Locate the cell with the specified text and output its (X, Y) center coordinate. 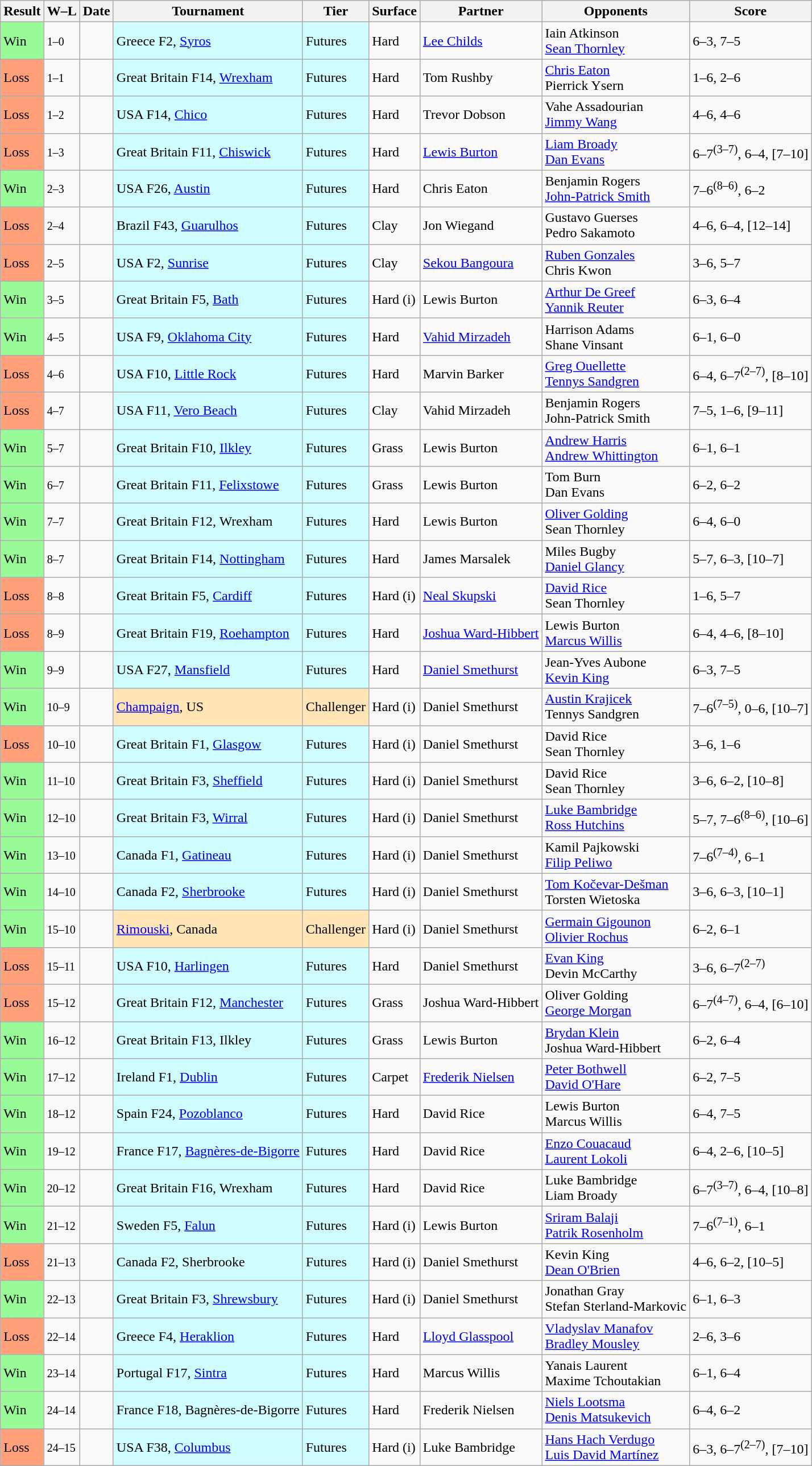
Rimouski, Canada (208, 928)
6–2, 7–5 (751, 1077)
19–12 (61, 1151)
22–14 (61, 1336)
Canada F1, Gatineau (208, 854)
Iain Atkinson Sean Thornley (616, 41)
24–15 (61, 1447)
Great Britain F12, Wrexham (208, 522)
6–1, 6–0 (751, 337)
Great Britain F16, Wrexham (208, 1188)
4–6, 6–4, [12–14] (751, 225)
20–12 (61, 1188)
Kevin King Dean O'Brien (616, 1262)
Result (22, 11)
Ireland F1, Dublin (208, 1077)
21–13 (61, 1262)
Great Britain F11, Chiswick (208, 151)
Liam Broady Dan Evans (616, 151)
6–4, 6–0 (751, 522)
Opponents (616, 11)
6–2, 6–2 (751, 485)
6–3, 6–7(2–7), [7–10] (751, 1447)
6–2, 6–4 (751, 1040)
6–3, 6–4 (751, 299)
Great Britain F3, Shrewsbury (208, 1299)
Andrew Harris Andrew Whittington (616, 447)
6–4, 6–2 (751, 1410)
Sweden F5, Falun (208, 1225)
9–9 (61, 670)
Hans Hach Verdugo Luis David Martínez (616, 1447)
Austin Krajicek Tennys Sandgren (616, 707)
24–14 (61, 1410)
11–10 (61, 781)
6–7(3–7), 6–4, [7–10] (751, 151)
USA F9, Oklahoma City (208, 337)
Great Britain F19, Roehampton (208, 633)
5–7, 7–6(8–6), [10–6] (751, 818)
Tom Burn Dan Evans (616, 485)
7–6(7–5), 0–6, [10–7] (751, 707)
Neal Skupski (481, 596)
USA F27, Mansfield (208, 670)
Great Britain F14, Wrexham (208, 77)
10–9 (61, 707)
Sriram Balaji Patrik Rosenholm (616, 1225)
8–7 (61, 559)
17–12 (61, 1077)
15–12 (61, 1002)
Chris Eaton (481, 189)
6–1, 6–4 (751, 1373)
Great Britain F5, Bath (208, 299)
Kamil Pajkowski Filip Peliwo (616, 854)
USA F14, Chico (208, 115)
Marcus Willis (481, 1373)
Carpet (395, 1077)
Portugal F17, Sintra (208, 1373)
Enzo Couacaud Laurent Lokoli (616, 1151)
6–7(4–7), 6–4, [6–10] (751, 1002)
Luke Bambridge (481, 1447)
Miles Bugby Daniel Glancy (616, 559)
France F17, Bagnères-de-Bigorre (208, 1151)
8–9 (61, 633)
Partner (481, 11)
Arthur De Greef Yannik Reuter (616, 299)
Jonathan Gray Stefan Sterland-Markovic (616, 1299)
Germain Gigounon Olivier Rochus (616, 928)
Luke Bambridge Liam Broady (616, 1188)
USA F2, Sunrise (208, 263)
Lee Childs (481, 41)
Greg Ouellette Tennys Sandgren (616, 373)
3–6, 5–7 (751, 263)
Tournament (208, 11)
6–4, 2–6, [10–5] (751, 1151)
14–10 (61, 892)
Vladyslav Manafov Bradley Mousley (616, 1336)
18–12 (61, 1114)
6–4, 6–7(2–7), [8–10] (751, 373)
7–6(7–1), 6–1 (751, 1225)
Score (751, 11)
1–3 (61, 151)
1–2 (61, 115)
6–7(3–7), 6–4, [10–8] (751, 1188)
8–8 (61, 596)
Great Britain F5, Cardiff (208, 596)
Chris Eaton Pierrick Ysern (616, 77)
7–6(7–4), 6–1 (751, 854)
Ruben Gonzales Chris Kwon (616, 263)
6–7 (61, 485)
Greece F2, Syros (208, 41)
4–6, 6–2, [10–5] (751, 1262)
Vahe Assadourian Jimmy Wang (616, 115)
Yanais Laurent Maxime Tchoutakian (616, 1373)
5–7, 6–3, [10–7] (751, 559)
Great Britain F12, Manchester (208, 1002)
3–6, 6–3, [10–1] (751, 892)
Gustavo Guerses Pedro Sakamoto (616, 225)
Great Britain F11, Felixstowe (208, 485)
1–1 (61, 77)
Tom Rushby (481, 77)
Oliver Golding Sean Thornley (616, 522)
6–2, 6–1 (751, 928)
James Marsalek (481, 559)
21–12 (61, 1225)
USA F38, Columbus (208, 1447)
23–14 (61, 1373)
Sekou Bangoura (481, 263)
4–6 (61, 373)
10–10 (61, 744)
Harrison Adams Shane Vinsant (616, 337)
Brydan Klein Joshua Ward-Hibbert (616, 1040)
Peter Bothwell David O'Hare (616, 1077)
Evan King Devin McCarthy (616, 966)
2–6, 3–6 (751, 1336)
Tier (335, 11)
Great Britain F3, Wirral (208, 818)
6–1, 6–3 (751, 1299)
4–7 (61, 411)
Niels Lootsma Denis Matsukevich (616, 1410)
Brazil F43, Guarulhos (208, 225)
USA F10, Little Rock (208, 373)
16–12 (61, 1040)
3–5 (61, 299)
2–4 (61, 225)
Oliver Golding George Morgan (616, 1002)
Jon Wiegand (481, 225)
3–6, 1–6 (751, 744)
Great Britain F1, Glasgow (208, 744)
1–6, 5–7 (751, 596)
22–13 (61, 1299)
7–7 (61, 522)
Tom Kočevar-Dešman Torsten Wietoska (616, 892)
4–6, 4–6 (751, 115)
Jean-Yves Aubone Kevin King (616, 670)
6–4, 7–5 (751, 1114)
Surface (395, 11)
Greece F4, Heraklion (208, 1336)
6–1, 6–1 (751, 447)
4–5 (61, 337)
1–6, 2–6 (751, 77)
12–10 (61, 818)
7–6(8–6), 6–2 (751, 189)
W–L (61, 11)
USA F11, Vero Beach (208, 411)
3–6, 6–2, [10–8] (751, 781)
3–6, 6–7(2–7) (751, 966)
15–11 (61, 966)
7–5, 1–6, [9–11] (751, 411)
Great Britain F13, Ilkley (208, 1040)
6–4, 4–6, [8–10] (751, 633)
Luke Bambridge Ross Hutchins (616, 818)
Great Britain F3, Sheffield (208, 781)
USA F26, Austin (208, 189)
15–10 (61, 928)
Champaign, US (208, 707)
USA F10, Harlingen (208, 966)
Trevor Dobson (481, 115)
Great Britain F14, Nottingham (208, 559)
2–3 (61, 189)
Marvin Barker (481, 373)
Lloyd Glasspool (481, 1336)
Great Britain F10, Ilkley (208, 447)
Date (97, 11)
5–7 (61, 447)
Spain F24, Pozoblanco (208, 1114)
13–10 (61, 854)
2–5 (61, 263)
France F18, Bagnères-de-Bigorre (208, 1410)
1–0 (61, 41)
